Pinpoint the cell where the given text exists, returning its [x, y] midpoint coordinate. 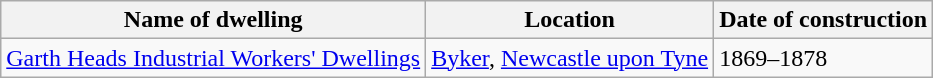
Location [570, 20]
Garth Heads Industrial Workers' Dwellings [214, 58]
Byker, Newcastle upon Tyne [570, 58]
Date of construction [824, 20]
1869–1878 [824, 58]
Name of dwelling [214, 20]
